Return the (x, y) coordinate for the center point of the cell that contains the specified text.  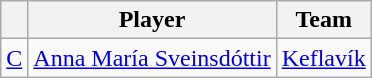
C (14, 58)
Anna María Sveinsdóttir (152, 58)
Keflavík (324, 58)
Team (324, 20)
Player (152, 20)
